Return [X, Y] of the center of cell containing provided text 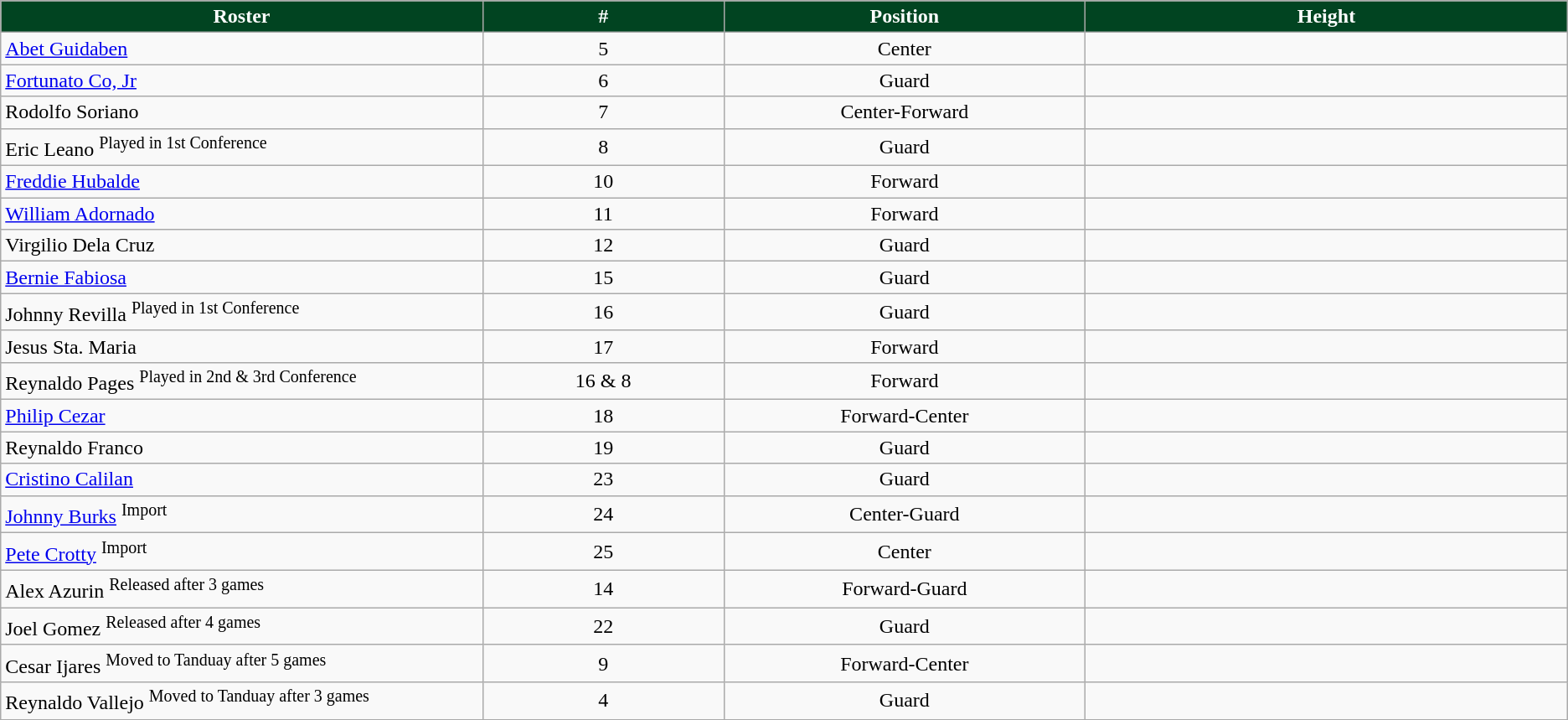
7 [603, 112]
24 [603, 515]
Virgilio Dela Cruz [242, 246]
19 [603, 448]
10 [603, 182]
Johnny Burks Import [242, 515]
Reynaldo Vallejo Moved to Tanduay after 3 games [242, 701]
Roster [242, 17]
William Adornado [242, 214]
12 [603, 246]
Center-Guard [905, 515]
Position [905, 17]
Freddie Hubalde [242, 182]
17 [603, 346]
Jesus Sta. Maria [242, 346]
5 [603, 49]
Pete Crotty Import [242, 552]
Johnny Revilla Played in 1st Conference [242, 312]
4 [603, 701]
23 [603, 479]
18 [603, 416]
9 [603, 664]
8 [603, 148]
16 & 8 [603, 381]
Cesar Ijares Moved to Tanduay after 5 games [242, 664]
25 [603, 552]
Alex Azurin Released after 3 games [242, 588]
Eric Leano Played in 1st Conference [242, 148]
Bernie Fabiosa [242, 277]
16 [603, 312]
Forward-Guard [905, 588]
Rodolfo Soriano [242, 112]
Reynaldo Franco [242, 448]
Cristino Calilan [242, 479]
Center-Forward [905, 112]
Height [1327, 17]
11 [603, 214]
Fortunato Co, Jr [242, 80]
Philip Cezar [242, 416]
14 [603, 588]
Reynaldo Pages Played in 2nd & 3rd Conference [242, 381]
Joel Gomez Released after 4 games [242, 627]
6 [603, 80]
22 [603, 627]
15 [603, 277]
# [603, 17]
Abet Guidaben [242, 49]
